Provide the [x, y] coordinate of the cell's center where the given text is located.  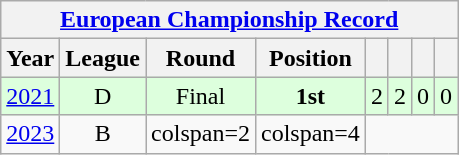
2021 [30, 96]
Year [30, 58]
B [103, 134]
Position [310, 58]
League [103, 58]
D [103, 96]
colspan=4 [310, 134]
European Championship Record [230, 20]
Final [201, 96]
Round [201, 58]
1st [310, 96]
2023 [30, 134]
colspan=2 [201, 134]
